Identify which cell holds the provided text, then report its [X, Y] central coordinate. 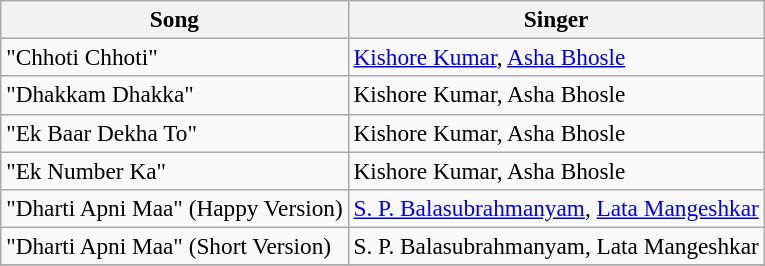
"Dharti Apni Maa" (Happy Version) [174, 208]
"Ek Baar Dekha To" [174, 133]
Singer [556, 19]
"Ek Number Ka" [174, 170]
"Chhoti Chhoti" [174, 57]
"Dhakkam Dhakka" [174, 95]
Song [174, 19]
"Dharti Apni Maa" (Short Version) [174, 246]
